For the text-containing cell, return its midpoint in (X, Y) coordinate format. 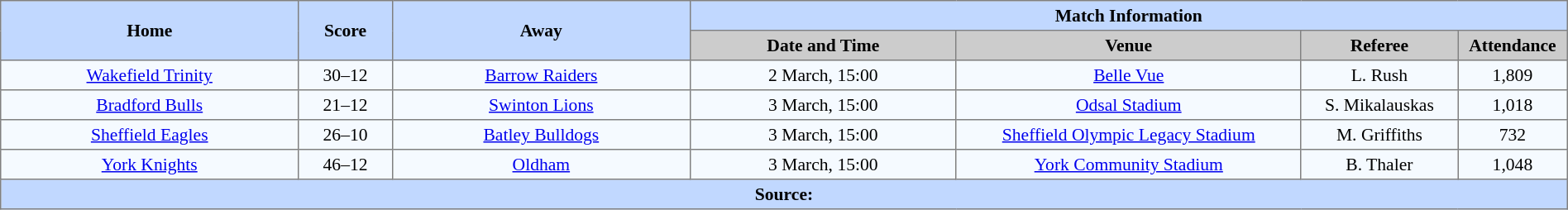
1,809 (1513, 75)
Bradford Bulls (150, 105)
Date and Time (823, 45)
46–12 (346, 165)
2 March, 15:00 (823, 75)
Match Information (1128, 16)
York Knights (150, 165)
21–12 (346, 105)
30–12 (346, 75)
Referee (1379, 45)
Source: (784, 194)
Oldham (541, 165)
26–10 (346, 135)
Sheffield Eagles (150, 135)
Wakefield Trinity (150, 75)
732 (1513, 135)
S. Mikalauskas (1379, 105)
Odsal Stadium (1128, 105)
1,018 (1513, 105)
Away (541, 31)
Attendance (1513, 45)
Belle Vue (1128, 75)
1,048 (1513, 165)
Barrow Raiders (541, 75)
Swinton Lions (541, 105)
L. Rush (1379, 75)
Sheffield Olympic Legacy Stadium (1128, 135)
York Community Stadium (1128, 165)
Score (346, 31)
Batley Bulldogs (541, 135)
B. Thaler (1379, 165)
Home (150, 31)
Venue (1128, 45)
M. Griffiths (1379, 135)
